Find where the given text appears and provide that cell's center as [X, Y] coordinate. 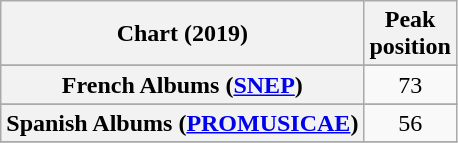
73 [410, 85]
Chart (2019) [182, 34]
French Albums (SNEP) [182, 85]
56 [410, 123]
Peakposition [410, 34]
Spanish Albums (PROMUSICAE) [182, 123]
